Detect which cell encompasses the target text, then output its [X, Y] center coordinate. 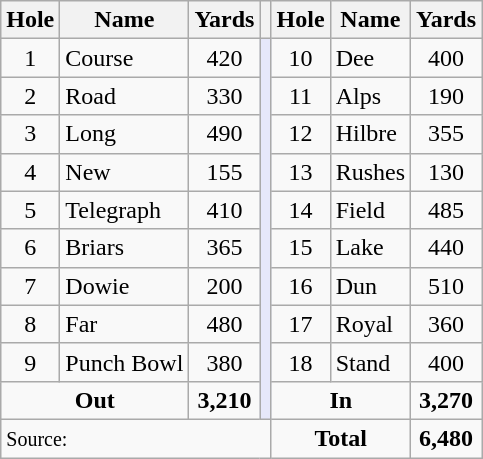
Field [370, 210]
Long [124, 134]
330 [224, 96]
Dee [370, 58]
18 [300, 362]
16 [300, 286]
Dowie [124, 286]
485 [446, 210]
Stand [370, 362]
17 [300, 324]
Far [124, 324]
15 [300, 248]
3,210 [224, 400]
360 [446, 324]
13 [300, 172]
480 [224, 324]
490 [224, 134]
Hilbre [370, 134]
510 [446, 286]
5 [30, 210]
Briars [124, 248]
Lake [370, 248]
Royal [370, 324]
1 [30, 58]
Rushes [370, 172]
6,480 [446, 438]
8 [30, 324]
Total [340, 438]
Punch Bowl [124, 362]
11 [300, 96]
190 [446, 96]
420 [224, 58]
380 [224, 362]
3,270 [446, 400]
7 [30, 286]
Source: [136, 438]
355 [446, 134]
4 [30, 172]
200 [224, 286]
440 [446, 248]
Road [124, 96]
New [124, 172]
2 [30, 96]
10 [300, 58]
Course [124, 58]
155 [224, 172]
14 [300, 210]
12 [300, 134]
In [340, 400]
410 [224, 210]
Out [95, 400]
365 [224, 248]
Telegraph [124, 210]
6 [30, 248]
3 [30, 134]
Dun [370, 286]
9 [30, 362]
Alps [370, 96]
130 [446, 172]
